Provide the (x, y) coordinate of the cell's center where the given text is located.  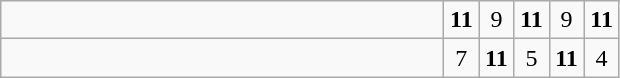
5 (532, 58)
7 (462, 58)
4 (602, 58)
